Search for the cell housing the specified text and yield its (x, y) center coordinate. 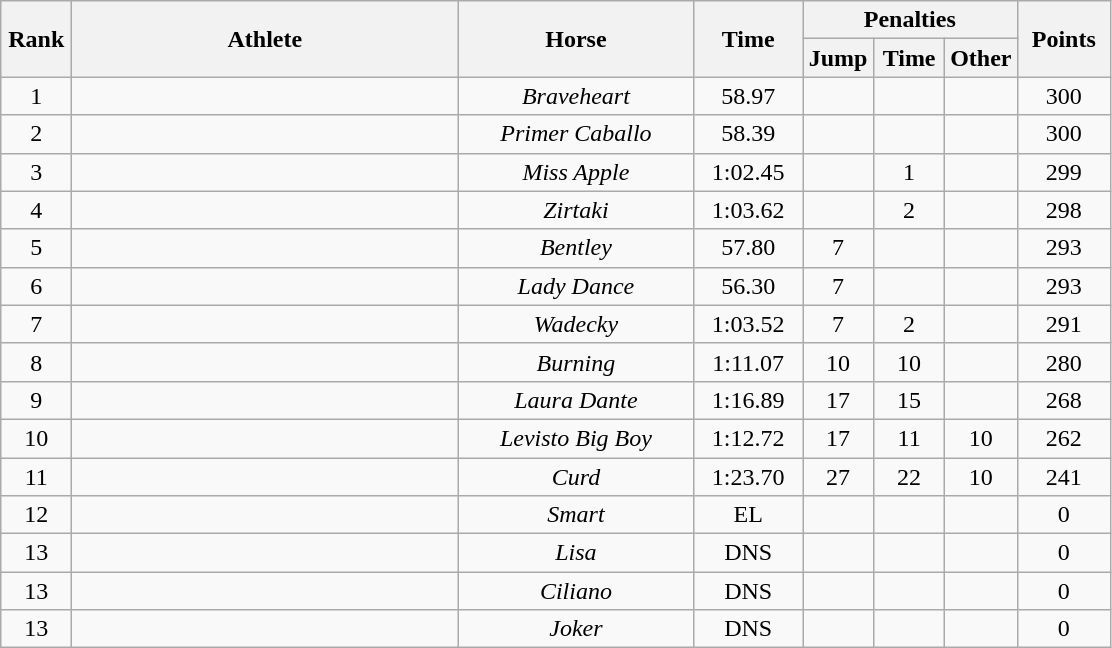
Curd (576, 477)
5 (36, 248)
Levisto Big Boy (576, 438)
268 (1064, 400)
280 (1064, 362)
Primer Caballo (576, 134)
1:03.52 (748, 324)
56.30 (748, 286)
Athlete (265, 39)
6 (36, 286)
Wadecky (576, 324)
Burning (576, 362)
1:16.89 (748, 400)
Ciliano (576, 591)
Joker (576, 629)
241 (1064, 477)
Lisa (576, 553)
298 (1064, 210)
Rank (36, 39)
1:02.45 (748, 172)
Zirtaki (576, 210)
57.80 (748, 248)
Bentley (576, 248)
Smart (576, 515)
15 (910, 400)
Penalties (909, 20)
4 (36, 210)
1:03.62 (748, 210)
1:12.72 (748, 438)
Lady Dance (576, 286)
22 (910, 477)
58.39 (748, 134)
Miss Apple (576, 172)
58.97 (748, 96)
27 (838, 477)
1:23.70 (748, 477)
Braveheart (576, 96)
8 (36, 362)
Points (1064, 39)
Horse (576, 39)
3 (36, 172)
Other (981, 58)
262 (1064, 438)
Laura Dante (576, 400)
9 (36, 400)
Jump (838, 58)
299 (1064, 172)
1:11.07 (748, 362)
12 (36, 515)
EL (748, 515)
291 (1064, 324)
